Provide the (x, y) coordinate of the cell's center where the given text is located.  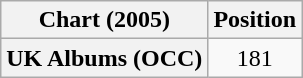
Position (255, 20)
Chart (2005) (104, 20)
UK Albums (OCC) (104, 58)
181 (255, 58)
